Determine the [X, Y] coordinate at the center of the cell enclosing the given text.  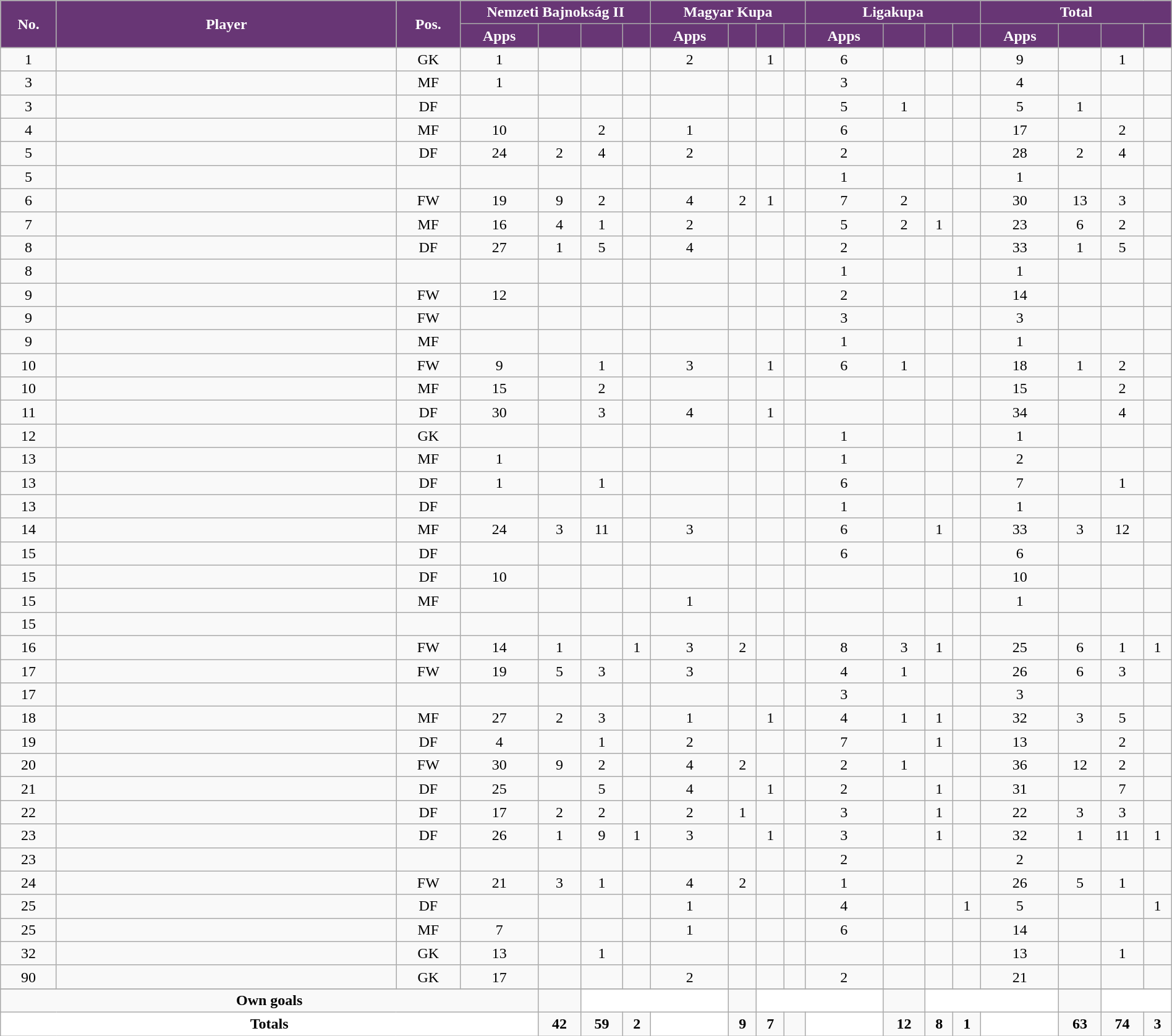
90 [28, 977]
Totals [270, 1024]
Magyar Kupa [728, 12]
Own goals [270, 1000]
No. [28, 24]
36 [1020, 765]
Ligakupa [893, 12]
74 [1123, 1024]
59 [602, 1024]
31 [1020, 789]
63 [1081, 1024]
Player [226, 24]
34 [1020, 412]
Nemzeti Bajnokság II [556, 12]
28 [1020, 153]
20 [28, 765]
42 [560, 1024]
Total [1076, 12]
Pos. [428, 24]
